Capture the cell that displays the provided text and extract its (X, Y) central coordinate. 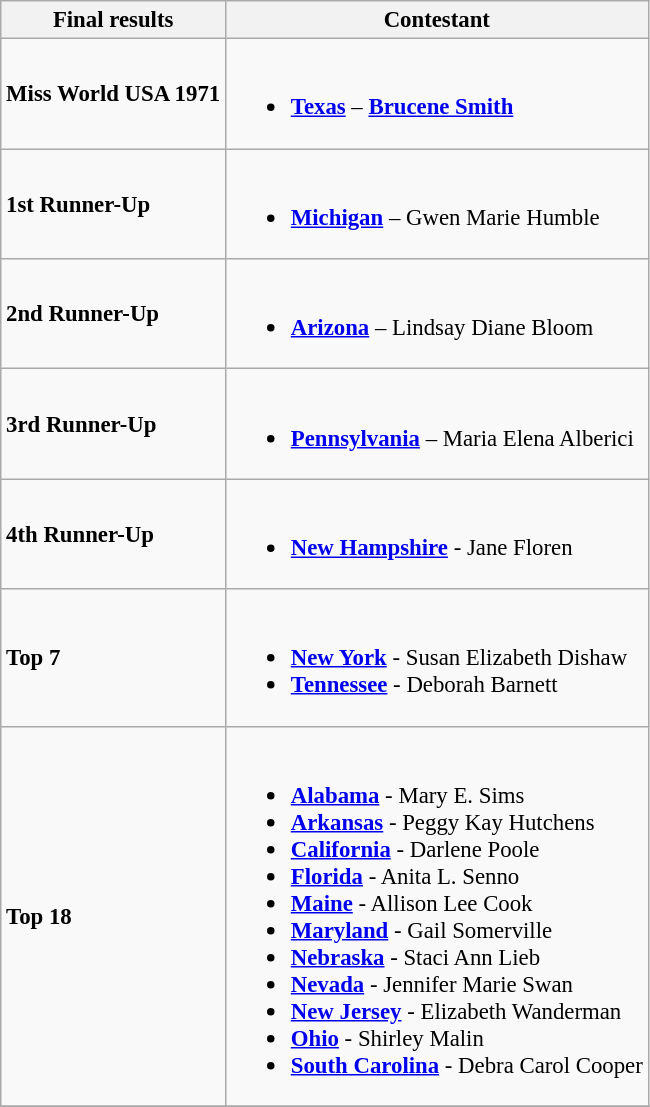
1st Runner-Up (114, 204)
New Hampshire - Jane Floren (436, 534)
Arizona – Lindsay Diane Bloom (436, 314)
Texas – Brucene Smith (436, 94)
3rd Runner-Up (114, 424)
Pennsylvania – Maria Elena Alberici (436, 424)
Miss World USA 1971 (114, 94)
4th Runner-Up (114, 534)
Top 18 (114, 916)
Top 7 (114, 658)
Contestant (436, 20)
Michigan – Gwen Marie Humble (436, 204)
2nd Runner-Up (114, 314)
Final results (114, 20)
New York - Susan Elizabeth Dishaw Tennessee - Deborah Barnett (436, 658)
